Identify which cell holds the provided text, then report its [X, Y] central coordinate. 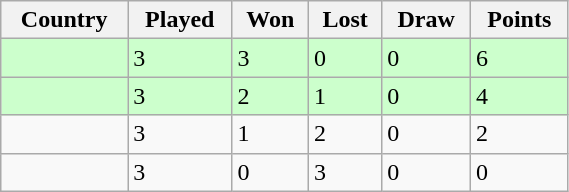
Points [520, 20]
6 [520, 58]
Draw [426, 20]
Won [270, 20]
Lost [346, 20]
Played [180, 20]
Country [64, 20]
4 [520, 96]
